Determine the [x, y] coordinate at the center of the cell enclosing the given text.  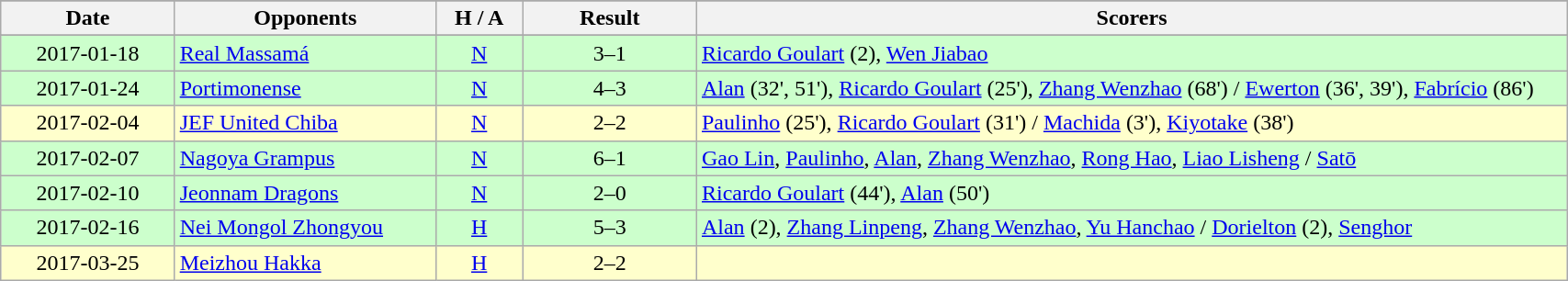
H / A [479, 18]
JEF United Chiba [305, 123]
6–1 [610, 158]
Portimonense [305, 88]
Gao Lin, Paulinho, Alan, Zhang Wenzhao, Rong Hao, Liao Lisheng / Satō [1132, 158]
Ricardo Goulart (2), Wen Jiabao [1132, 53]
4–3 [610, 88]
Nagoya Grampus [305, 158]
Result [610, 18]
Scorers [1132, 18]
Paulinho (25'), Ricardo Goulart (31') / Machida (3'), Kiyotake (38') [1132, 123]
3–1 [610, 53]
5–3 [610, 228]
Nei Mongol Zhongyou [305, 228]
2017-01-24 [88, 88]
2–0 [610, 193]
2017-01-18 [88, 53]
Jeonnam Dragons [305, 193]
2017-02-16 [88, 228]
2017-02-07 [88, 158]
Meizhou Hakka [305, 263]
Alan (32', 51'), Ricardo Goulart (25'), Zhang Wenzhao (68') / Ewerton (36', 39'), Fabrício (86') [1132, 88]
2017-02-04 [88, 123]
Real Massamá [305, 53]
2017-02-10 [88, 193]
2017-03-25 [88, 263]
Opponents [305, 18]
Alan (2), Zhang Linpeng, Zhang Wenzhao, Yu Hanchao / Dorielton (2), Senghor [1132, 228]
Date [88, 18]
Ricardo Goulart (44'), Alan (50') [1132, 193]
